Identify which cell holds the provided text, then report its [X, Y] central coordinate. 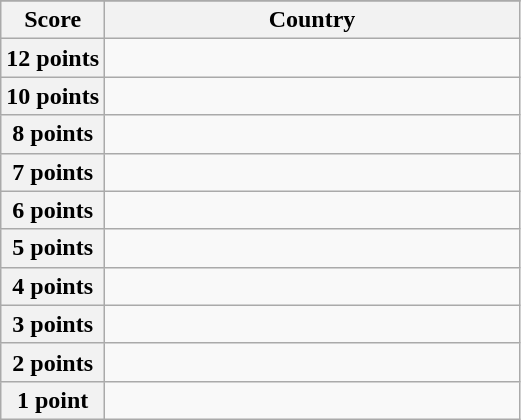
10 points [53, 96]
3 points [53, 324]
Score [53, 20]
8 points [53, 134]
5 points [53, 248]
7 points [53, 172]
12 points [53, 58]
6 points [53, 210]
Country [312, 20]
4 points [53, 286]
1 point [53, 400]
2 points [53, 362]
